Output the [x, y] coordinate of the center of the cell containing the given text.  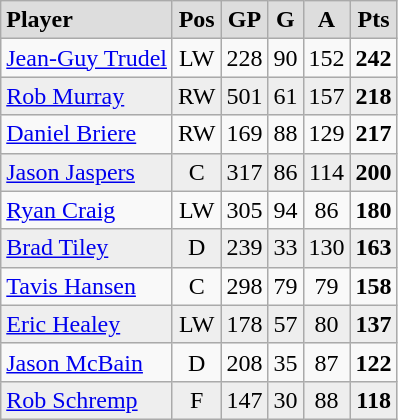
61 [286, 96]
130 [326, 248]
169 [244, 134]
Jason Jaspers [87, 172]
180 [374, 210]
33 [286, 248]
152 [326, 58]
501 [244, 96]
118 [374, 400]
Eric Healey [87, 324]
30 [286, 400]
147 [244, 400]
A [326, 20]
137 [374, 324]
317 [244, 172]
Rob Murray [87, 96]
Brad Tiley [87, 248]
87 [326, 362]
178 [244, 324]
G [286, 20]
217 [374, 134]
129 [326, 134]
218 [374, 96]
94 [286, 210]
157 [326, 96]
305 [244, 210]
Daniel Briere [87, 134]
208 [244, 362]
Jean-Guy Trudel [87, 58]
35 [286, 362]
242 [374, 58]
Jason McBain [87, 362]
Tavis Hansen [87, 286]
239 [244, 248]
Ryan Craig [87, 210]
163 [374, 248]
Player [87, 20]
80 [326, 324]
Pts [374, 20]
57 [286, 324]
122 [374, 362]
GP [244, 20]
Pos [196, 20]
90 [286, 58]
158 [374, 286]
298 [244, 286]
200 [374, 172]
F [196, 400]
114 [326, 172]
228 [244, 58]
Rob Schremp [87, 400]
